Output the [X, Y] coordinate of the center of the cell containing the given text.  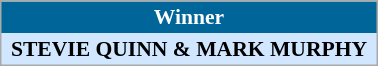
Winner [189, 17]
STEVIE QUINN & MARK MURPHY [189, 49]
